Provide the (X, Y) coordinate of the cell's center where the given text is located.  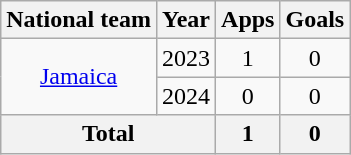
Goals (315, 20)
National team (79, 20)
Apps (248, 20)
Year (186, 20)
2023 (186, 58)
Jamaica (79, 77)
2024 (186, 96)
Total (108, 134)
